Return (x, y) of the center of cell containing provided text 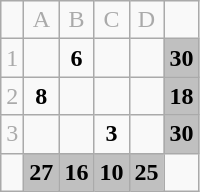
1 (12, 58)
6 (76, 58)
C (112, 20)
10 (112, 172)
B (76, 20)
27 (42, 172)
2 (12, 96)
18 (182, 96)
25 (146, 172)
8 (42, 96)
D (146, 20)
16 (76, 172)
A (42, 20)
